Return the (x, y) coordinate for the center point of the cell that contains the specified text.  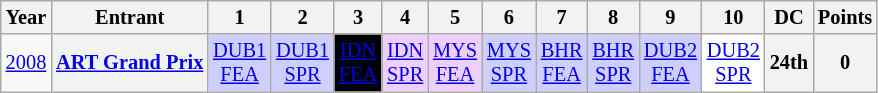
6 (509, 17)
DUB2FEA (670, 63)
24th (789, 63)
BHRFEA (562, 63)
Year (26, 17)
IDNFEA (358, 63)
3 (358, 17)
IDNSPR (405, 63)
BHRSPR (613, 63)
MYSSPR (509, 63)
DUB1SPR (302, 63)
4 (405, 17)
MYSFEA (455, 63)
10 (734, 17)
2 (302, 17)
ART Grand Prix (130, 63)
DUB2SPR (734, 63)
Points (845, 17)
Entrant (130, 17)
8 (613, 17)
5 (455, 17)
1 (240, 17)
DUB1FEA (240, 63)
9 (670, 17)
0 (845, 63)
7 (562, 17)
2008 (26, 63)
DC (789, 17)
